Output the (x, y) coordinate of the center of the cell containing the given text.  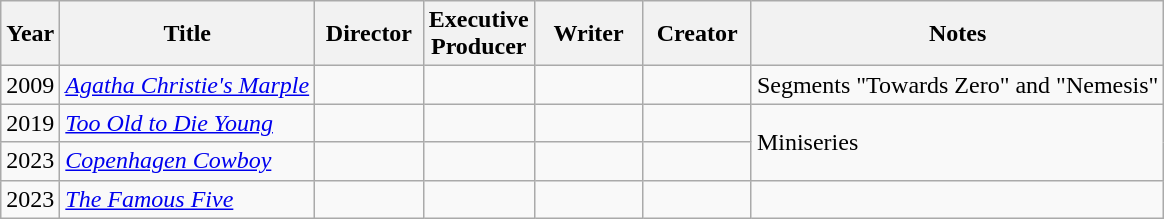
2019 (30, 123)
Copenhagen Cowboy (188, 161)
Director (370, 34)
Writer (588, 34)
Creator (698, 34)
Too Old to Die Young (188, 123)
The Famous Five (188, 199)
Title (188, 34)
Notes (957, 34)
Year (30, 34)
Miniseries (957, 142)
Agatha Christie's Marple (188, 85)
Segments "Towards Zero" and "Nemesis" (957, 85)
Executive Producer (478, 34)
2009 (30, 85)
